Scan for the cell matching the given text and deliver its [x, y] coordinate at center. 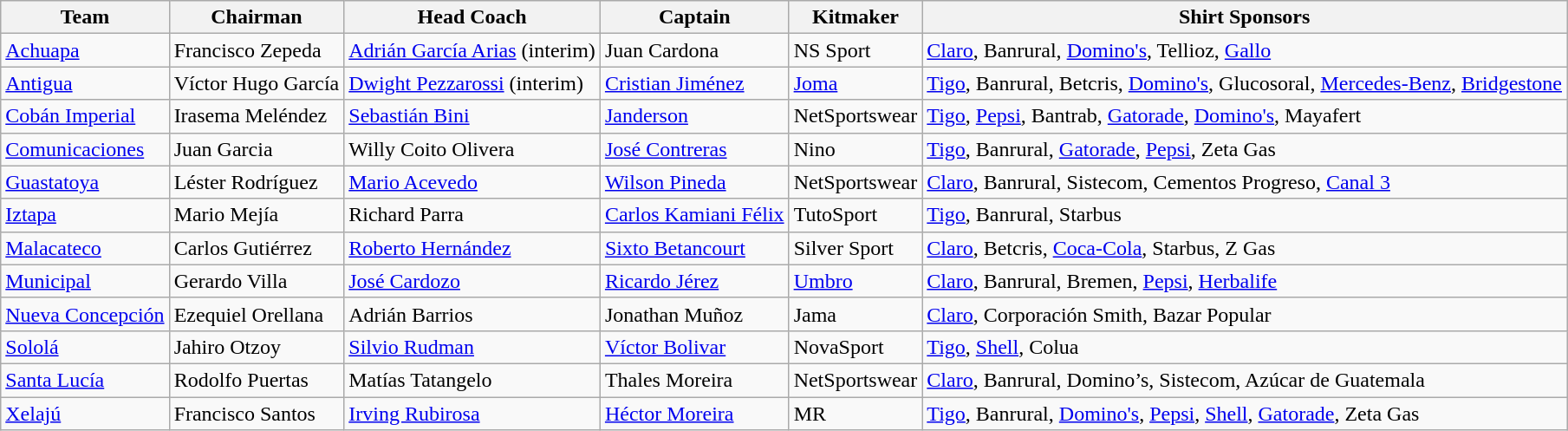
Mario Acevedo [472, 182]
Claro, Banrural, Sistecom, Cementos Progreso, Canal 3 [1245, 182]
Irving Rubirosa [472, 414]
Adrián García Arias (interim) [472, 50]
Team [85, 17]
Claro, Banrural, Bremen, Pepsi, Herbalife [1245, 281]
Silvio Rudman [472, 347]
José Contreras [694, 149]
Gerardo Villa [257, 281]
NS Sport [856, 50]
Wilson Pineda [694, 182]
Jama [856, 314]
NovaSport [856, 347]
Ricardo Jérez [694, 281]
Tigo, Pepsi, Bantrab, Gatorade, Domino's, Mayafert [1245, 116]
Sololá [85, 347]
Dwight Pezzarossi (interim) [472, 83]
Silver Sport [856, 248]
Jahiro Otzoy [257, 347]
Héctor Moreira [694, 414]
Tigo, Banrural, Domino's, Pepsi, Shell, Gatorade, Zeta Gas [1245, 414]
Comunicaciones [85, 149]
Carlos Kamiani Félix [694, 215]
Tigo, Banrural, Starbus [1245, 215]
Juan Cardona [694, 50]
Captain [694, 17]
Nino [856, 149]
Irasema Meléndez [257, 116]
Adrián Barrios [472, 314]
Iztapa [85, 215]
Claro, Banrural, Domino’s, Sistecom, Azúcar de Guatemala [1245, 380]
Nueva Concepción [85, 314]
Jonathan Muñoz [694, 314]
Ezequiel Orellana [257, 314]
Chairman [257, 17]
Sixto Betancourt [694, 248]
Cristian Jiménez [694, 83]
Juan Garcia [257, 149]
Sebastián Bini [472, 116]
Roberto Hernández [472, 248]
Tigo, Shell, Colua [1245, 347]
Malacateco [85, 248]
Matías Tatangelo [472, 380]
Tigo, Banrural, Betcris, Domino's, Glucosoral, Mercedes-Benz, Bridgestone [1245, 83]
Head Coach [472, 17]
MR [856, 414]
Claro, Corporación Smith, Bazar Popular [1245, 314]
Rodolfo Puertas [257, 380]
Janderson [694, 116]
Antigua [85, 83]
Claro, Betcris, Coca-Cola, Starbus, Z Gas [1245, 248]
Víctor Bolivar [694, 347]
Thales Moreira [694, 380]
Santa Lucía [85, 380]
Carlos Gutiérrez [257, 248]
Claro, Banrural, Domino's, Tellioz, Gallo [1245, 50]
Richard Parra [472, 215]
Xelajú [85, 414]
TutoSport [856, 215]
Shirt Sponsors [1245, 17]
Francisco Santos [257, 414]
Umbro [856, 281]
Mario Mejía [257, 215]
José Cardozo [472, 281]
Joma [856, 83]
Kitmaker [856, 17]
Tigo, Banrural, Gatorade, Pepsi, Zeta Gas [1245, 149]
Víctor Hugo García [257, 83]
Municipal [85, 281]
Achuapa [85, 50]
Willy Coito Olivera [472, 149]
Cobán Imperial [85, 116]
Guastatoya [85, 182]
Léster Rodríguez [257, 182]
Francisco Zepeda [257, 50]
